Return the [x, y] coordinate for the center point of the cell that contains the specified text.  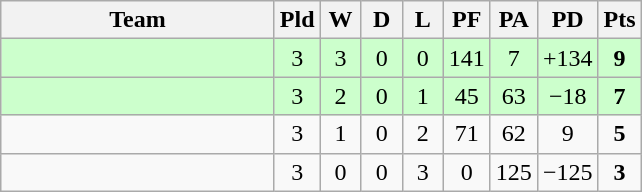
PF [466, 20]
L [422, 20]
D [382, 20]
62 [514, 134]
141 [466, 58]
PD [568, 20]
PA [514, 20]
63 [514, 96]
Pld [297, 20]
71 [466, 134]
W [340, 20]
−18 [568, 96]
125 [514, 172]
+134 [568, 58]
−125 [568, 172]
5 [620, 134]
45 [466, 96]
Pts [620, 20]
Team [138, 20]
